Determine the (X, Y) coordinate at the center of the cell enclosing the given text.  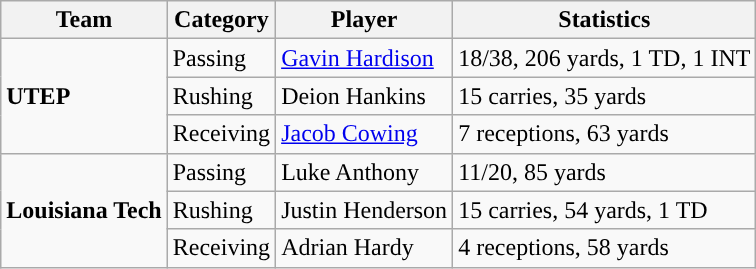
Player (364, 20)
Deion Hankins (364, 96)
Adrian Hardy (364, 248)
Gavin Hardison (364, 58)
Jacob Cowing (364, 134)
18/38, 206 yards, 1 TD, 1 INT (604, 58)
Team (84, 20)
7 receptions, 63 yards (604, 134)
UTEP (84, 96)
Louisiana Tech (84, 210)
Statistics (604, 20)
Category (221, 20)
Justin Henderson (364, 210)
15 carries, 54 yards, 1 TD (604, 210)
4 receptions, 58 yards (604, 248)
Luke Anthony (364, 172)
15 carries, 35 yards (604, 96)
11/20, 85 yards (604, 172)
